Provide the (X, Y) coordinate of the cell's center where the given text is located.  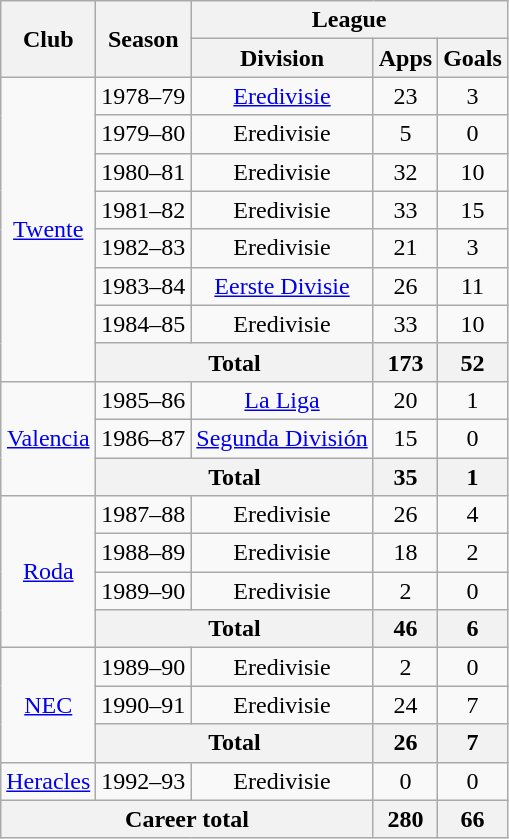
NEC (48, 705)
5 (405, 134)
6 (473, 629)
La Liga (282, 400)
52 (473, 362)
Roda (48, 572)
1978–79 (144, 96)
21 (405, 248)
Twente (48, 229)
18 (405, 553)
1981–82 (144, 210)
Division (282, 58)
1992–93 (144, 781)
1980–81 (144, 172)
1987–88 (144, 515)
1983–84 (144, 286)
173 (405, 362)
1984–85 (144, 324)
11 (473, 286)
Club (48, 39)
280 (405, 819)
66 (473, 819)
Eerste Divisie (282, 286)
46 (405, 629)
Season (144, 39)
Segunda División (282, 438)
1990–91 (144, 705)
4 (473, 515)
Career total (187, 819)
20 (405, 400)
24 (405, 705)
23 (405, 96)
Valencia (48, 438)
32 (405, 172)
1979–80 (144, 134)
Heracles (48, 781)
Apps (405, 58)
1985–86 (144, 400)
1986–87 (144, 438)
Goals (473, 58)
1988–89 (144, 553)
1982–83 (144, 248)
35 (405, 477)
League (350, 20)
